Provide the (x, y) coordinate of the cell's center where the given text is located.  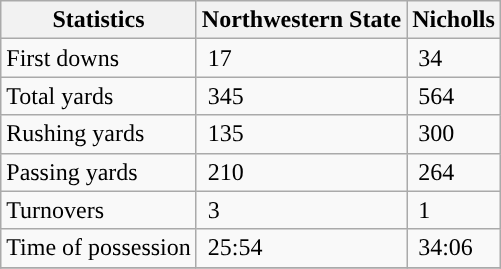
25:54 (301, 248)
Statistics (99, 20)
Passing yards (99, 172)
34:06 (454, 248)
Nicholls (454, 20)
300 (454, 134)
Total yards (99, 96)
345 (301, 96)
First downs (99, 58)
34 (454, 58)
1 (454, 210)
564 (454, 96)
210 (301, 172)
Northwestern State (301, 20)
3 (301, 210)
Turnovers (99, 210)
Rushing yards (99, 134)
264 (454, 172)
17 (301, 58)
135 (301, 134)
Time of possession (99, 248)
